Detect which cell encompasses the target text, then output its (x, y) center coordinate. 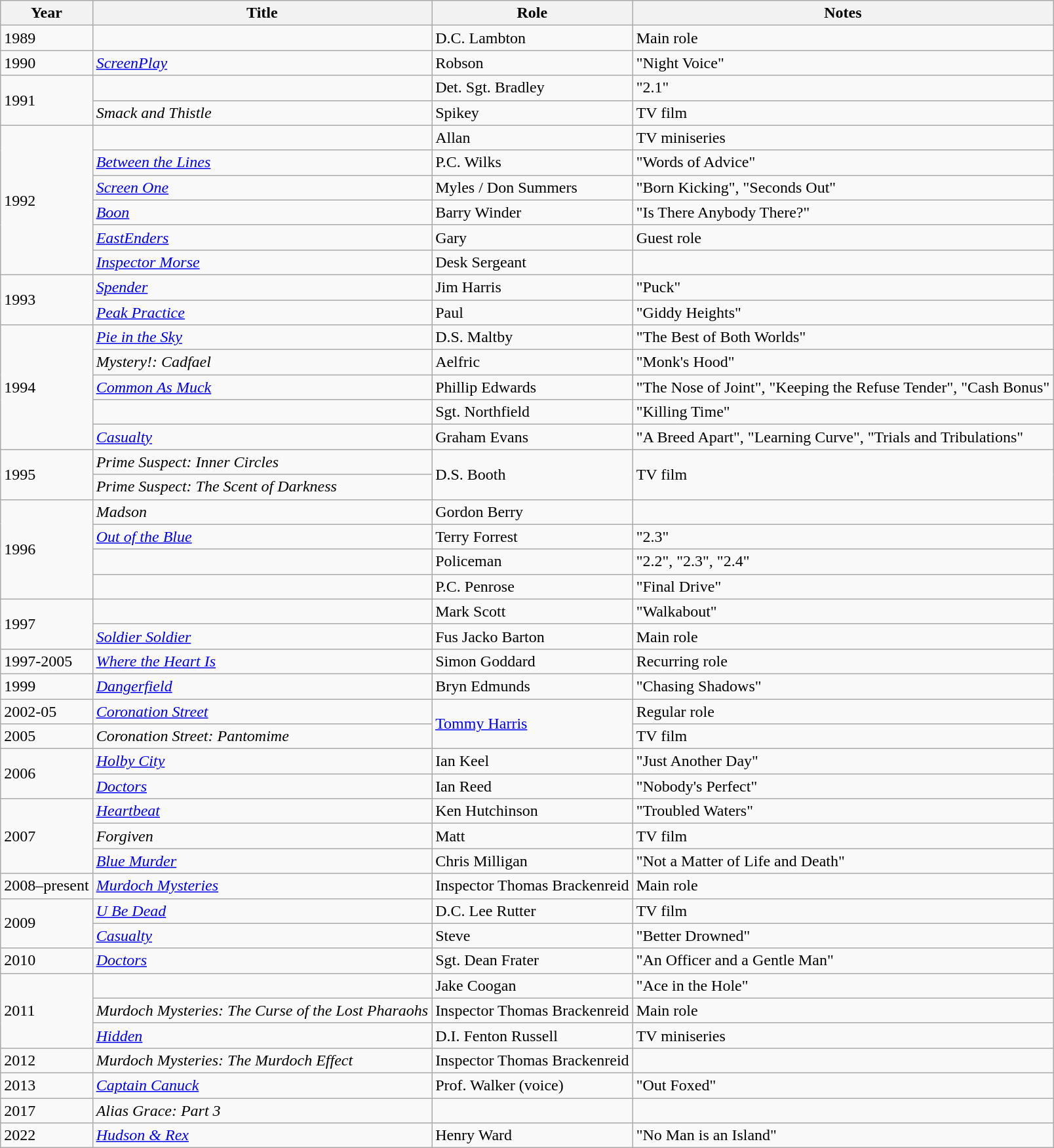
Barry Winder (532, 212)
Holby City (262, 761)
P.C. Wilks (532, 163)
"Killing Time" (843, 412)
2002-05 (47, 711)
"Born Kicking", "Seconds Out" (843, 187)
Guest role (843, 237)
Prime Suspect: The Scent of Darkness (262, 487)
Paul (532, 313)
Murdoch Mysteries (262, 886)
Mystery!: Cadfael (262, 362)
Heartbeat (262, 811)
Hudson & Rex (262, 1136)
Coronation Street (262, 711)
D.I. Fenton Russell (532, 1035)
2013 (47, 1085)
Jim Harris (532, 287)
D.C. Lambton (532, 38)
"2.1" (843, 88)
Robson (532, 63)
Boon (262, 212)
Spikey (532, 113)
Murdoch Mysteries: The Curse of the Lost Pharaohs (262, 1010)
"Out Foxed" (843, 1085)
Between the Lines (262, 163)
"Troubled Waters" (843, 811)
"Giddy Heights" (843, 313)
Screen One (262, 187)
Soldier Soldier (262, 636)
"Just Another Day" (843, 761)
"2.2", "2.3", "2.4" (843, 562)
"An Officer and a Gentle Man" (843, 961)
"The Nose of Joint", "Keeping the Refuse Tender", "Cash Bonus" (843, 387)
Gordon Berry (532, 512)
Henry Ward (532, 1136)
"A Breed Apart", "Learning Curve", "Trials and Tribulations" (843, 437)
"No Man is an Island" (843, 1136)
2006 (47, 774)
Spender (262, 287)
Prof. Walker (voice) (532, 1085)
Policeman (532, 562)
Inspector Morse (262, 262)
Mark Scott (532, 611)
P.C. Penrose (532, 586)
Simon Goddard (532, 661)
Sgt. Dean Frater (532, 961)
2012 (47, 1060)
Myles / Don Summers (532, 187)
Coronation Street: Pantomime (262, 737)
1993 (47, 299)
Pie in the Sky (262, 337)
Smack and Thistle (262, 113)
Recurring role (843, 661)
Chris Milligan (532, 861)
Terry Forrest (532, 537)
Madson (262, 512)
Aelfric (532, 362)
Ian Keel (532, 761)
Bryn Edmunds (532, 686)
Graham Evans (532, 437)
EastEnders (262, 237)
Title (262, 13)
2009 (47, 923)
"Monk's Hood" (843, 362)
"Final Drive" (843, 586)
Notes (843, 13)
1994 (47, 387)
"Nobody's Perfect" (843, 786)
Jake Coogan (532, 985)
"Chasing Shadows" (843, 686)
Allan (532, 138)
Sgt. Northfield (532, 412)
Gary (532, 237)
Peak Practice (262, 313)
2017 (47, 1111)
Where the Heart Is (262, 661)
Ken Hutchinson (532, 811)
U Be Dead (262, 911)
Forgiven (262, 836)
"Walkabout" (843, 611)
"Not a Matter of Life and Death" (843, 861)
Dangerfield (262, 686)
1997 (47, 624)
D.C. Lee Rutter (532, 911)
"Night Voice" (843, 63)
"Ace in the Hole" (843, 985)
Hidden (262, 1035)
Out of the Blue (262, 537)
2010 (47, 961)
D.S. Booth (532, 474)
Regular role (843, 711)
1996 (47, 549)
Desk Sergeant (532, 262)
"2.3" (843, 537)
Role (532, 13)
Matt (532, 836)
2008–present (47, 886)
Ian Reed (532, 786)
"Is There Anybody There?" (843, 212)
2022 (47, 1136)
Phillip Edwards (532, 387)
1990 (47, 63)
"The Best of Both Worlds" (843, 337)
D.S. Maltby (532, 337)
2005 (47, 737)
Alias Grace: Part 3 (262, 1111)
2011 (47, 1010)
Murdoch Mysteries: The Murdoch Effect (262, 1060)
1991 (47, 100)
1999 (47, 686)
Det. Sgt. Bradley (532, 88)
Steve (532, 936)
Fus Jacko Barton (532, 636)
Blue Murder (262, 861)
1995 (47, 474)
Tommy Harris (532, 723)
"Words of Advice" (843, 163)
2007 (47, 836)
1992 (47, 200)
"Better Drowned" (843, 936)
Captain Canuck (262, 1085)
"Puck" (843, 287)
Year (47, 13)
1989 (47, 38)
ScreenPlay (262, 63)
Common As Muck (262, 387)
Prime Suspect: Inner Circles (262, 462)
1997-2005 (47, 661)
